Locate the cell with the specified text and output its [x, y] center coordinate. 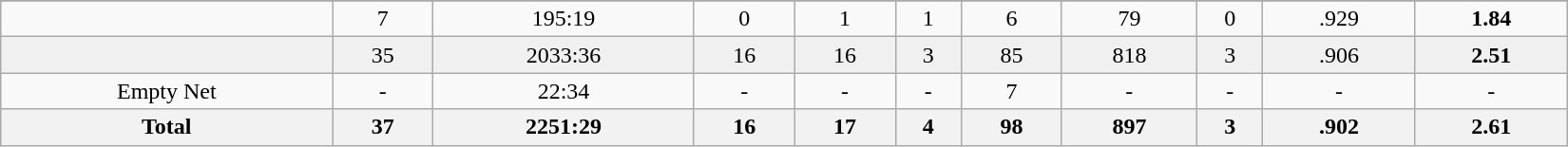
98 [1012, 127]
195:19 [564, 19]
17 [845, 127]
37 [383, 127]
2033:36 [564, 55]
22:34 [564, 91]
35 [383, 55]
.929 [1339, 19]
897 [1129, 127]
.906 [1339, 55]
Empty Net [167, 91]
79 [1129, 19]
2251:29 [564, 127]
2.51 [1491, 55]
Total [167, 127]
.902 [1339, 127]
1.84 [1491, 19]
85 [1012, 55]
818 [1129, 55]
4 [928, 127]
6 [1012, 19]
2.61 [1491, 127]
